Scan for the cell matching the given text and deliver its (X, Y) coordinate at center. 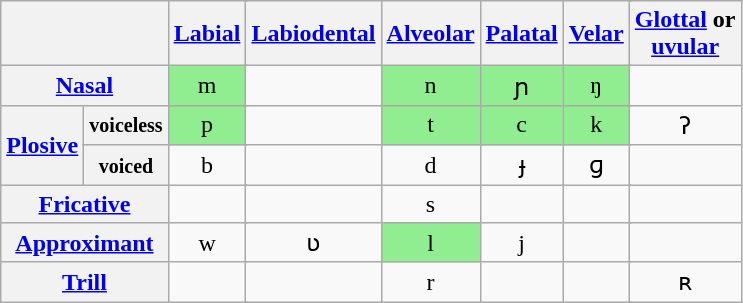
voiceless (126, 125)
ɡ (596, 165)
Plosive (42, 144)
ɲ (522, 86)
Approximant (84, 243)
ʋ (314, 243)
s (430, 203)
Alveolar (430, 34)
r (430, 282)
d (430, 165)
Glottal or uvular (685, 34)
ɟ (522, 165)
Trill (84, 282)
n (430, 86)
k (596, 125)
ʔ (685, 125)
w (207, 243)
Labiodental (314, 34)
l (430, 243)
b (207, 165)
c (522, 125)
p (207, 125)
j (522, 243)
Velar (596, 34)
Fricative (84, 203)
m (207, 86)
Palatal (522, 34)
ŋ (596, 86)
Labial (207, 34)
t (430, 125)
voiced (126, 165)
Nasal (84, 86)
ʀ (685, 282)
